Provide the [x, y] coordinate of the cell's center where the given text is located.  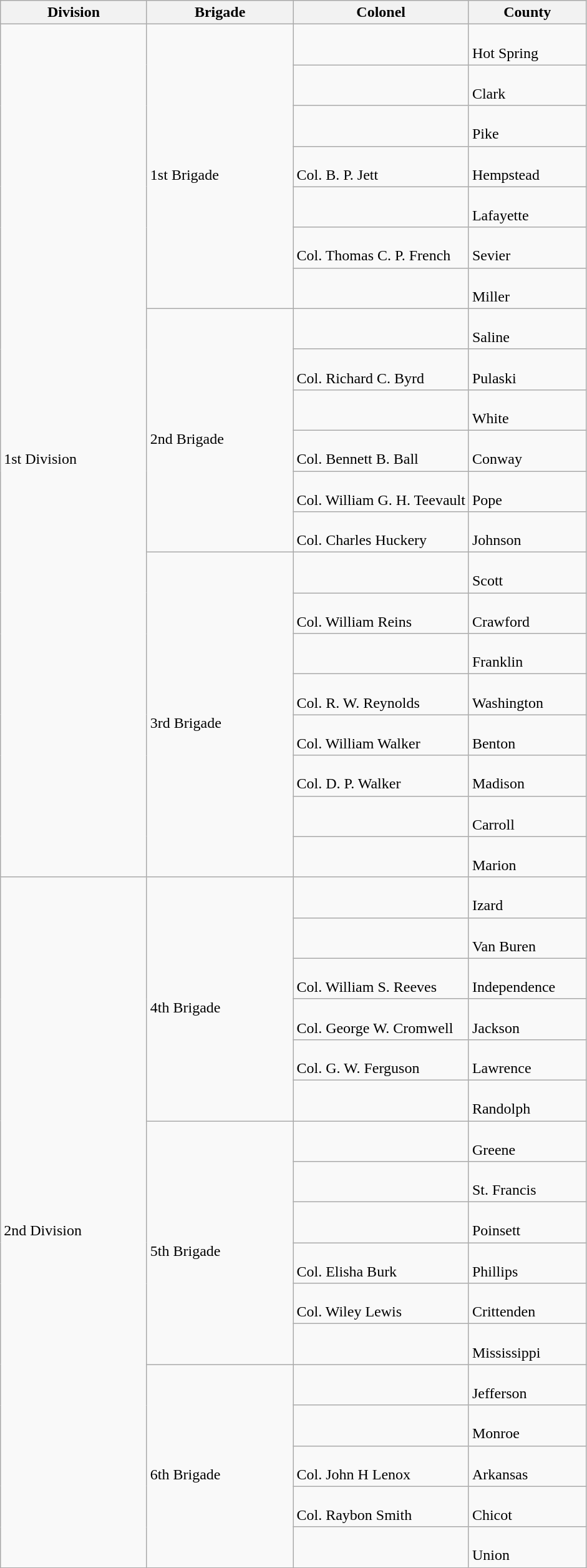
Col. Richard C. Byrd [381, 370]
Col. Bennett B. Ball [381, 451]
1st Division [74, 451]
1st Brigade [220, 166]
Washington [527, 694]
Arkansas [527, 1466]
Jefferson [527, 1384]
Madison [527, 775]
Col. Wiley Lewis [381, 1303]
Independence [527, 979]
Col. William Reins [381, 613]
3rd Brigade [220, 715]
Crittenden [527, 1303]
Phillips [527, 1263]
Johnson [527, 532]
St. Francis [527, 1182]
2nd Brigade [220, 430]
Col. Charles Huckery [381, 532]
Pike [527, 126]
Col. Thomas C. P. French [381, 247]
Col. G. W. Ferguson [381, 1060]
Union [527, 1547]
Division [74, 12]
Van Buren [527, 938]
Franklin [527, 654]
Lawrence [527, 1060]
Mississippi [527, 1345]
Pope [527, 491]
Sevier [527, 247]
Col. D. P. Walker [381, 775]
Marion [527, 856]
Col. B. P. Jett [381, 166]
4th Brigade [220, 999]
Izard [527, 898]
Chicot [527, 1507]
Col. William G. H. Teevault [381, 491]
Randolph [527, 1100]
Conway [527, 451]
Scott [527, 573]
Col. William Walker [381, 735]
White [527, 409]
Col. George W. Cromwell [381, 1019]
Monroe [527, 1426]
Crawford [527, 613]
Colonel [381, 12]
Col. John H Lenox [381, 1466]
County [527, 12]
6th Brigade [220, 1466]
Benton [527, 735]
Saline [527, 328]
Pulaski [527, 370]
Hot Spring [527, 45]
2nd Division [74, 1222]
Brigade [220, 12]
Jackson [527, 1019]
Carroll [527, 816]
Clark [527, 85]
Col. Elisha Burk [381, 1263]
Hempstead [527, 166]
Miller [527, 288]
Col. Raybon Smith [381, 1507]
5th Brigade [220, 1243]
Lafayette [527, 207]
Greene [527, 1141]
Col. R. W. Reynolds [381, 694]
Poinsett [527, 1222]
Col. William S. Reeves [381, 979]
